Search for the cell housing the specified text and yield its [x, y] center coordinate. 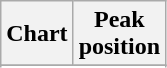
Chart [37, 34]
Peakposition [119, 34]
